Scan for the cell matching the given text and deliver its (x, y) coordinate at center. 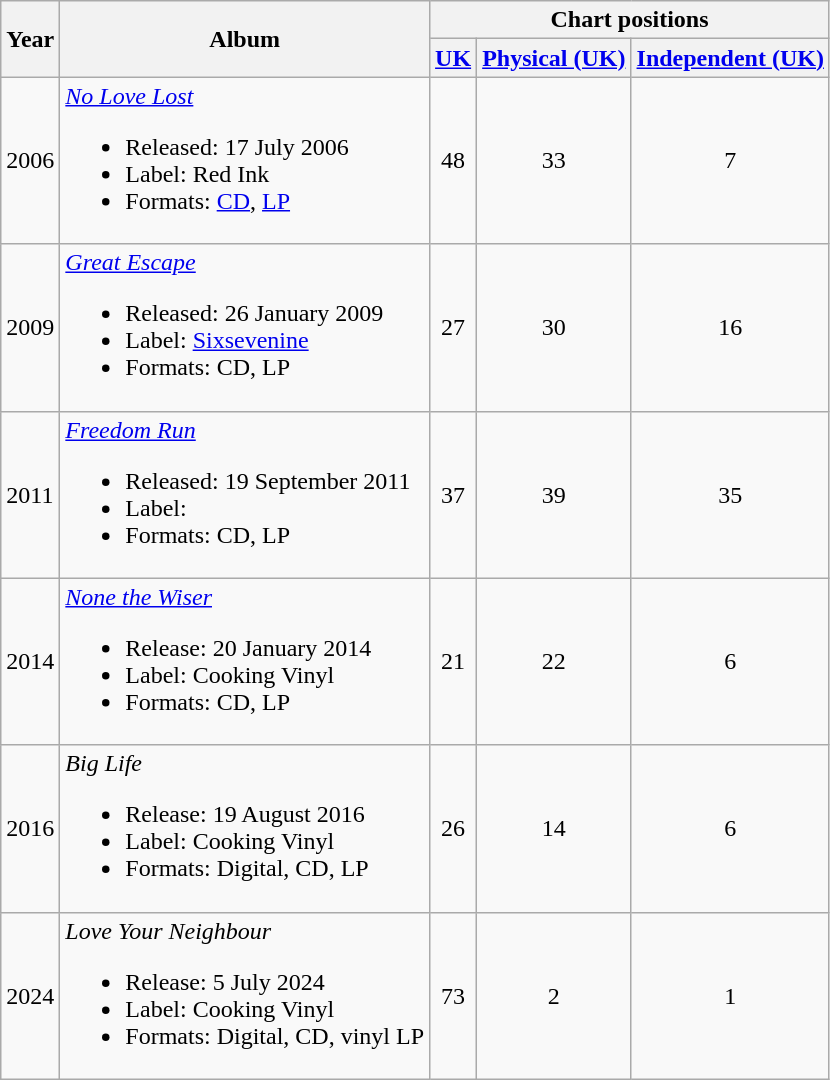
27 (454, 328)
2 (554, 996)
Great EscapeReleased: 26 January 2009Label: SixsevenineFormats: CD, LP (245, 328)
2014 (30, 662)
2009 (30, 328)
Freedom RunReleased: 19 September 2011Label:Formats: CD, LP (245, 494)
Album (245, 39)
None the WiserRelease: 20 January 2014Label: Cooking VinylFormats: CD, LP (245, 662)
Independent (UK) (730, 58)
7 (730, 160)
21 (454, 662)
2024 (30, 996)
2006 (30, 160)
26 (454, 828)
2016 (30, 828)
No Love LostReleased: 17 July 2006Label: Red InkFormats: CD, LP (245, 160)
2011 (30, 494)
39 (554, 494)
Chart positions (630, 20)
Love Your NeighbourRelease: 5 July 2024Label: Cooking VinylFormats: Digital, CD, vinyl LP (245, 996)
1 (730, 996)
48 (454, 160)
22 (554, 662)
UK (454, 58)
Physical (UK) (554, 58)
35 (730, 494)
Year (30, 39)
Big LifeRelease: 19 August 2016Label: Cooking VinylFormats: Digital, CD, LP (245, 828)
14 (554, 828)
30 (554, 328)
37 (454, 494)
33 (554, 160)
16 (730, 328)
73 (454, 996)
